Identify which cell holds the provided text, then report its (X, Y) central coordinate. 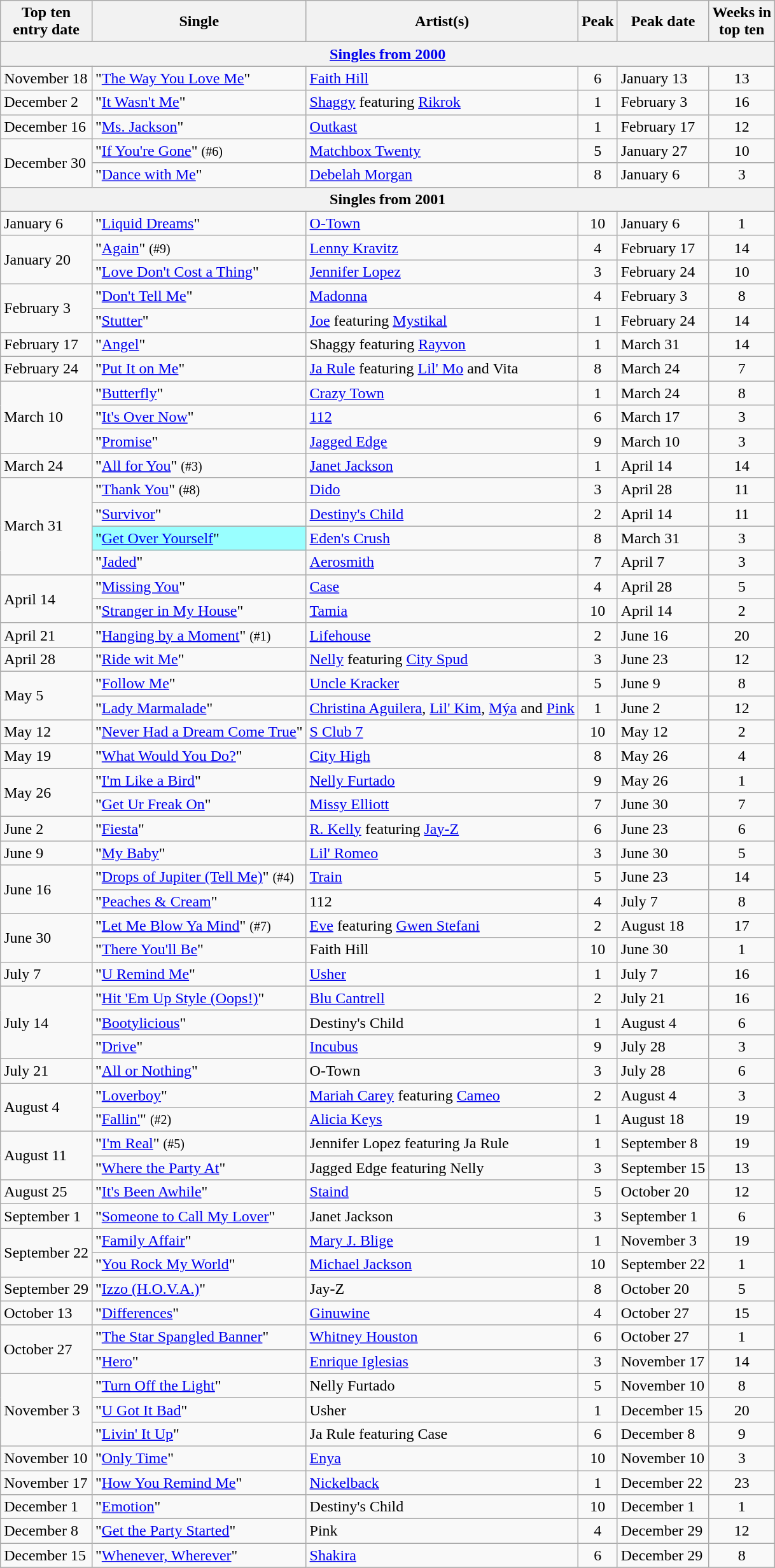
Lifehouse (442, 635)
December 16 (46, 127)
Lenny Kravitz (442, 247)
Eve featuring Gwen Stefani (442, 926)
Jagged Edge (442, 441)
"Hit 'Em Up Style (Oops!)" (199, 998)
August 25 (46, 1192)
November 18 (46, 78)
Top tenentry date (46, 22)
"The Way You Love Me" (199, 78)
Enya (442, 1458)
"Butterfly" (199, 393)
"I'm Like a Bird" (199, 781)
"Survivor" (199, 514)
Matchbox Twenty (442, 151)
"I'm Real" (#5) (199, 1144)
"Dance with Me" (199, 175)
"Whenever, Wherever" (199, 1555)
December 30 (46, 163)
Whitney Houston (442, 1337)
"All for You" (#3) (199, 466)
"Family Affair" (199, 1240)
Incubus (442, 1046)
Michael Jackson (442, 1265)
"Lady Marmalade" (199, 708)
"It's Been Awhile" (199, 1192)
Ginuwine (442, 1313)
April 7 (663, 562)
"Let Me Blow Ya Mind" (#7) (199, 926)
Ja Rule featuring Lil' Mo and Vita (442, 369)
May 5 (46, 695)
"Fallin'" (#2) (199, 1120)
"Follow Me" (199, 683)
"Hero" (199, 1361)
August 11 (46, 1156)
"My Baby" (199, 853)
"What Would You Do?" (199, 756)
"Thank You" (#8) (199, 490)
"Only Time" (199, 1458)
"Hanging by a Moment" (#1) (199, 635)
Shakira (442, 1555)
S Club 7 (442, 732)
"Bootylicious" (199, 1022)
"Livin' It Up" (199, 1434)
"U Got It Bad" (199, 1410)
Singles from 2001 (388, 199)
Shaggy featuring Rayvon (442, 345)
July 14 (46, 1022)
"It's Over Now" (199, 417)
"Missing You" (199, 586)
Nickelback (442, 1483)
"Don't Tell Me" (199, 296)
"Peaches & Cream" (199, 901)
City High (442, 756)
"Stranger in My House" (199, 611)
Christina Aguilera, Lil' Kim, Mýa and Pink (442, 708)
Debelah Morgan (442, 175)
Mary J. Blige (442, 1240)
Aerosmith (442, 562)
Mariah Carey featuring Cameo (442, 1095)
March 17 (663, 417)
15 (742, 1313)
October 13 (46, 1313)
"Liquid Dreams" (199, 223)
January 20 (46, 260)
December 22 (663, 1483)
"All or Nothing" (199, 1071)
"Where the Party At" (199, 1168)
Artist(s) (442, 22)
Jennifer Lopez (442, 272)
December 2 (46, 102)
"Loverboy" (199, 1095)
23 (742, 1483)
Blu Cantrell (442, 998)
"Differences" (199, 1313)
"Ms. Jackson" (199, 127)
Eden's Crush (442, 538)
Train (442, 877)
"U Remind Me" (199, 974)
"Drive" (199, 1046)
"Jaded" (199, 562)
Jagged Edge featuring Nelly (442, 1168)
Case (442, 586)
Alicia Keys (442, 1120)
Peak date (663, 22)
"Promise" (199, 441)
"Love Don't Cost a Thing" (199, 272)
Peak (597, 22)
Tamia (442, 611)
Jay-Z (442, 1289)
"Drops of Jupiter (Tell Me)" (#4) (199, 877)
April 21 (46, 635)
Crazy Town (442, 393)
"Put It on Me" (199, 369)
Uncle Kracker (442, 683)
January 27 (663, 151)
"Fiesta" (199, 829)
R. Kelly featuring Jay-Z (442, 829)
Dido (442, 490)
Joe featuring Mystikal (442, 320)
Ja Rule featuring Case (442, 1434)
"It Wasn't Me" (199, 102)
Nelly featuring City Spud (442, 659)
May 19 (46, 756)
"There You'll Be" (199, 950)
"How You Remind Me" (199, 1483)
"Again" (#9) (199, 247)
"Turn Off the Light" (199, 1385)
"Get Over Yourself" (199, 538)
Enrique Iglesias (442, 1361)
January 13 (663, 78)
Staind (442, 1192)
Singles from 2000 (388, 54)
"Izzo (H.O.V.A.)" (199, 1289)
Single (199, 22)
Madonna (442, 296)
"Someone to Call My Lover" (199, 1216)
"Angel" (199, 345)
"Stutter" (199, 320)
"Never Had a Dream Come True" (199, 732)
Missy Elliott (442, 805)
"Get Ur Freak On" (199, 805)
Jennifer Lopez featuring Ja Rule (442, 1144)
17 (742, 926)
"Get the Party Started" (199, 1531)
Lil' Romeo (442, 853)
Outkast (442, 127)
"If You're Gone" (#6) (199, 151)
September 29 (46, 1289)
Weeks intop ten (742, 22)
September 8 (663, 1144)
Pink (442, 1531)
Shaggy featuring Rikrok (442, 102)
September 15 (663, 1168)
"The Star Spangled Banner" (199, 1337)
"Emotion" (199, 1507)
"You Rock My World" (199, 1265)
"Ride wit Me" (199, 659)
